Capture the cell that displays the provided text and extract its [x, y] central coordinate. 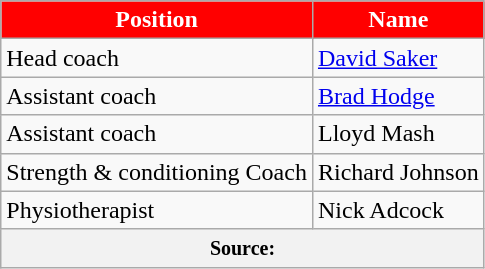
Physiotherapist [157, 210]
Head coach [157, 58]
Brad Hodge [398, 96]
Nick Adcock [398, 210]
Strength & conditioning Coach [157, 172]
Source: [242, 248]
Richard Johnson [398, 172]
Lloyd Mash [398, 134]
Name [398, 20]
Position [157, 20]
David Saker [398, 58]
